Identify which cell holds the provided text, then report its (x, y) central coordinate. 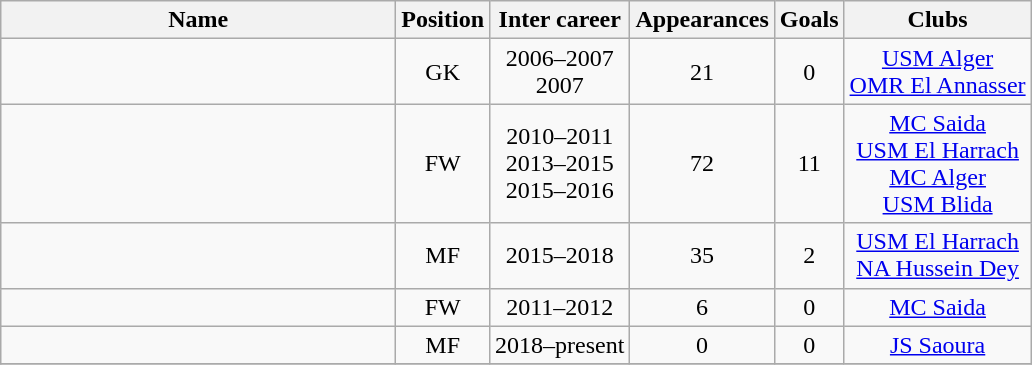
2006–20072007 (560, 72)
MC SaidaUSM El HarrachMC AlgerUSM Blida (938, 164)
2018–present (560, 345)
6 (702, 307)
2 (809, 256)
USM AlgerOMR El Annasser (938, 72)
GK (443, 72)
Clubs (938, 20)
Name (198, 20)
Position (443, 20)
2015–2018 (560, 256)
Inter career (560, 20)
11 (809, 164)
MC Saida (938, 307)
2011–2012 (560, 307)
35 (702, 256)
Appearances (702, 20)
72 (702, 164)
2010–20112013–20152015–2016 (560, 164)
USM El HarrachNA Hussein Dey (938, 256)
21 (702, 72)
Goals (809, 20)
JS Saoura (938, 345)
